Search for the cell housing the specified text and yield its (x, y) center coordinate. 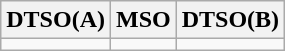
DTSO(B) (230, 20)
MSO (143, 20)
DTSO(A) (56, 20)
